Return the [x, y] coordinate for the center point of the cell that contains the specified text.  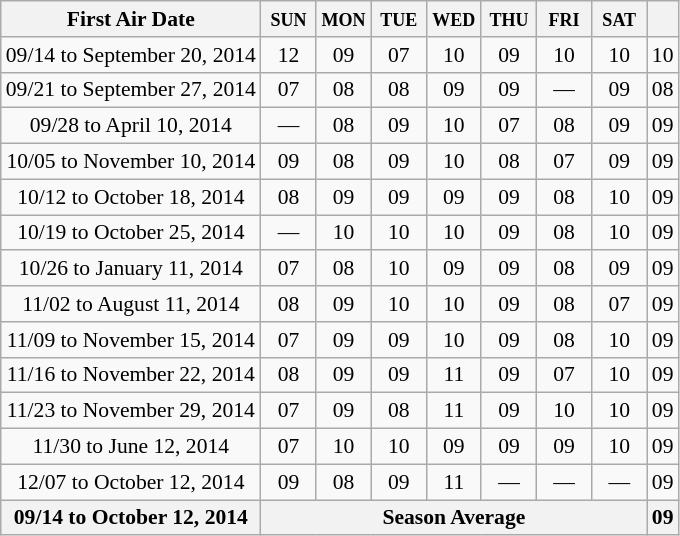
11/02 to August 11, 2014 [131, 304]
11/09 to November 15, 2014 [131, 340]
09/28 to April 10, 2014 [131, 126]
12/07 to October 12, 2014 [131, 482]
Season Average [454, 518]
09/14 to September 20, 2014 [131, 55]
11/16 to November 22, 2014 [131, 375]
10/12 to October 18, 2014 [131, 197]
SAT [620, 19]
SUN [288, 19]
WED [454, 19]
11/23 to November 29, 2014 [131, 411]
09/14 to October 12, 2014 [131, 518]
09/21 to September 27, 2014 [131, 90]
10/05 to November 10, 2014 [131, 162]
TUE [398, 19]
10/19 to October 25, 2014 [131, 233]
11/30 to June 12, 2014 [131, 447]
First Air Date [131, 19]
MON [344, 19]
12 [288, 55]
10/26 to January 11, 2014 [131, 269]
FRI [564, 19]
THU [508, 19]
